Return the [x, y] coordinate for the center point of the cell that contains the specified text.  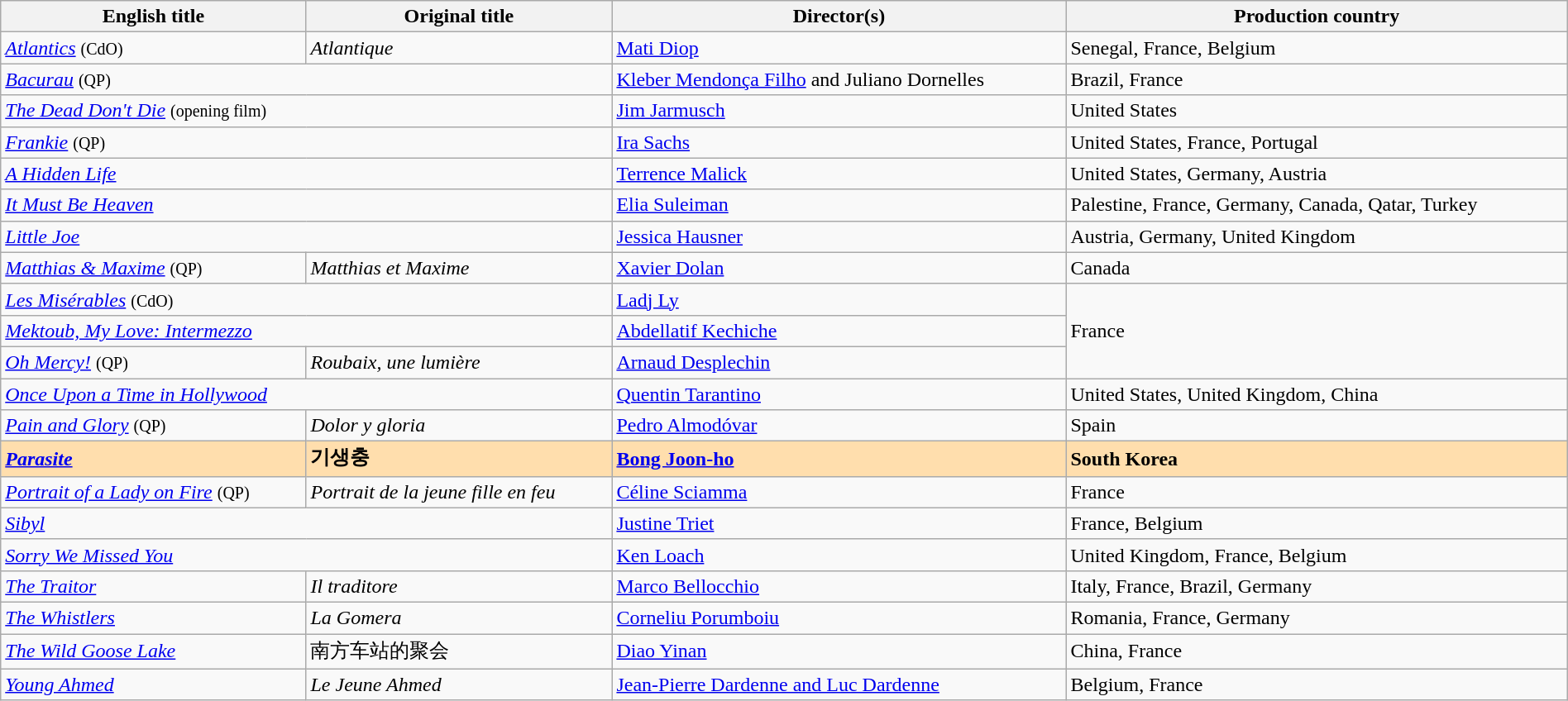
Italy, France, Brazil, Germany [1317, 586]
Terrence Malick [839, 174]
English title [154, 17]
Les Misérables (CdO) [306, 299]
Ken Loach [839, 555]
Director(s) [839, 17]
Ladj Ly [839, 299]
China, France [1317, 651]
It Must Be Heaven [306, 205]
A Hidden Life [306, 174]
Arnaud Desplechin [839, 362]
Mati Diop [839, 48]
Abdellatif Kechiche [839, 331]
Parasite [154, 460]
Pedro Almodóvar [839, 426]
Frankie (QP) [306, 142]
The Wild Goose Lake [154, 651]
南方车站的聚会 [459, 651]
Atlantics (CdO) [154, 48]
Jean-Pierre Dardenne and Luc Dardenne [839, 684]
Little Joe [306, 236]
Quentin Tarantino [839, 394]
Original title [459, 17]
Young Ahmed [154, 684]
La Gomera [459, 618]
Il traditore [459, 586]
Jessica Hausner [839, 236]
Xavier Dolan [839, 268]
Austria, Germany, United Kingdom [1317, 236]
Portrait of a Lady on Fire (QP) [154, 492]
The Dead Don't Die (opening film) [306, 111]
Brazil, France [1317, 79]
Céline Sciamma [839, 492]
Portrait de la jeune fille en feu [459, 492]
Atlantique [459, 48]
The Traitor [154, 586]
Marco Bellocchio [839, 586]
United States, Germany, Austria [1317, 174]
United States [1317, 111]
Palestine, France, Germany, Canada, Qatar, Turkey [1317, 205]
Justine Triet [839, 523]
South Korea [1317, 460]
The Whistlers [154, 618]
Romania, France, Germany [1317, 618]
Sibyl [306, 523]
France, Belgium [1317, 523]
Oh Mercy! (QP) [154, 362]
Mektoub, My Love: Intermezzo [306, 331]
Once Upon a Time in Hollywood [306, 394]
Matthias et Maxime [459, 268]
Diao Yinan [839, 651]
Jim Jarmusch [839, 111]
Senegal, France, Belgium [1317, 48]
Corneliu Porumboiu [839, 618]
Production country [1317, 17]
Sorry We Missed You [306, 555]
United Kingdom, France, Belgium [1317, 555]
United States, United Kingdom, China [1317, 394]
Kleber Mendonça Filho and Juliano Dornelles [839, 79]
United States, France, Portugal [1317, 142]
Belgium, France [1317, 684]
Dolor y gloria [459, 426]
Ira Sachs [839, 142]
Bong Joon-ho [839, 460]
Bacurau (QP) [306, 79]
Le Jeune Ahmed [459, 684]
Pain and Glory (QP) [154, 426]
Spain [1317, 426]
기생충 [459, 460]
Roubaix, une lumière [459, 362]
Elia Suleiman [839, 205]
Canada [1317, 268]
Matthias & Maxime (QP) [154, 268]
